Provide the [x, y] coordinate of the cell's center where the given text is located.  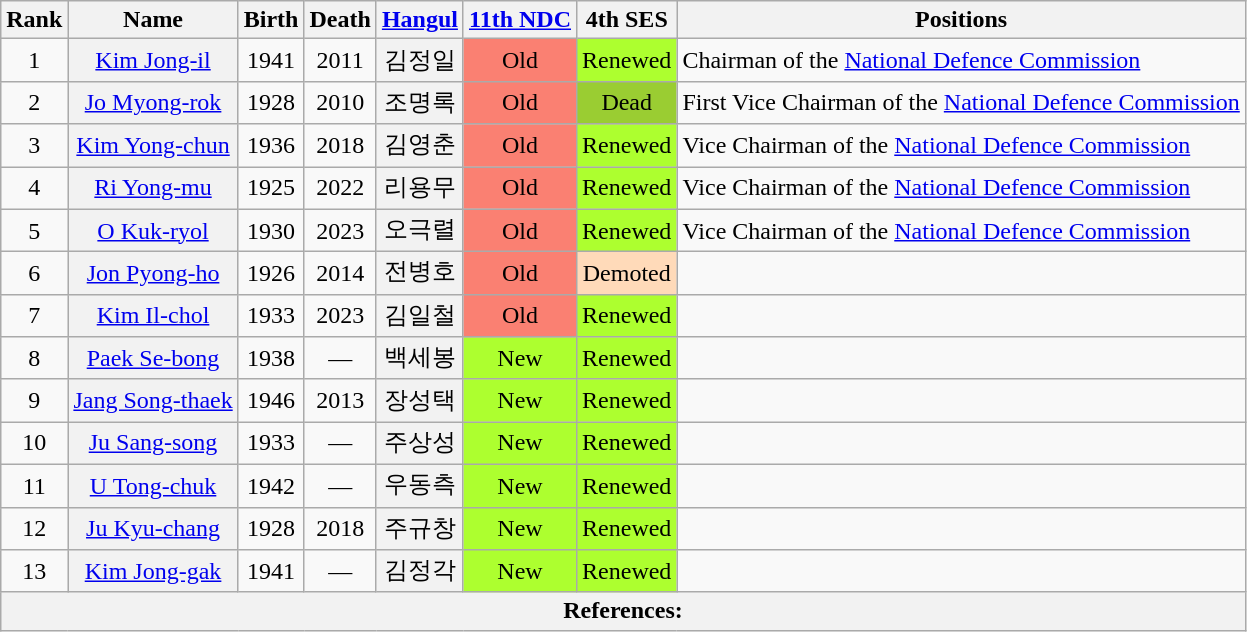
6 [34, 274]
Jo Myong-rok [153, 102]
김정일 [420, 60]
Death [340, 20]
10 [34, 444]
1930 [271, 230]
Hangul [420, 20]
Kim Jong-gak [153, 572]
1946 [271, 400]
Demoted [627, 274]
2 [34, 102]
3 [34, 146]
조명록 [420, 102]
8 [34, 358]
Birth [271, 20]
주규창 [420, 528]
12 [34, 528]
Ri Yong-mu [153, 188]
Rank [34, 20]
References: [624, 611]
9 [34, 400]
1938 [271, 358]
Ju Kyu-chang [153, 528]
5 [34, 230]
11th NDC [520, 20]
주상성 [420, 444]
1936 [271, 146]
4 [34, 188]
2022 [340, 188]
Positions [961, 20]
1 [34, 60]
1926 [271, 274]
Name [153, 20]
Kim Il-chol [153, 316]
11 [34, 486]
Kim Yong-chun [153, 146]
2014 [340, 274]
7 [34, 316]
백세봉 [420, 358]
Jang Song-thaek [153, 400]
Chairman of the National Defence Commission [961, 60]
Kim Jong-il [153, 60]
김일철 [420, 316]
우동측 [420, 486]
2013 [340, 400]
김영춘 [420, 146]
First Vice Chairman of the National Defence Commission [961, 102]
김정각 [420, 572]
장성택 [420, 400]
Paek Se-bong [153, 358]
Dead [627, 102]
리용무 [420, 188]
오극렬 [420, 230]
4th SES [627, 20]
2011 [340, 60]
O Kuk-ryol [153, 230]
전병호 [420, 274]
1925 [271, 188]
Jon Pyong-ho [153, 274]
Ju Sang-song [153, 444]
2010 [340, 102]
13 [34, 572]
1942 [271, 486]
U Tong-chuk [153, 486]
